Extract the [x, y] coordinate from the center of the cell holding the provided text.  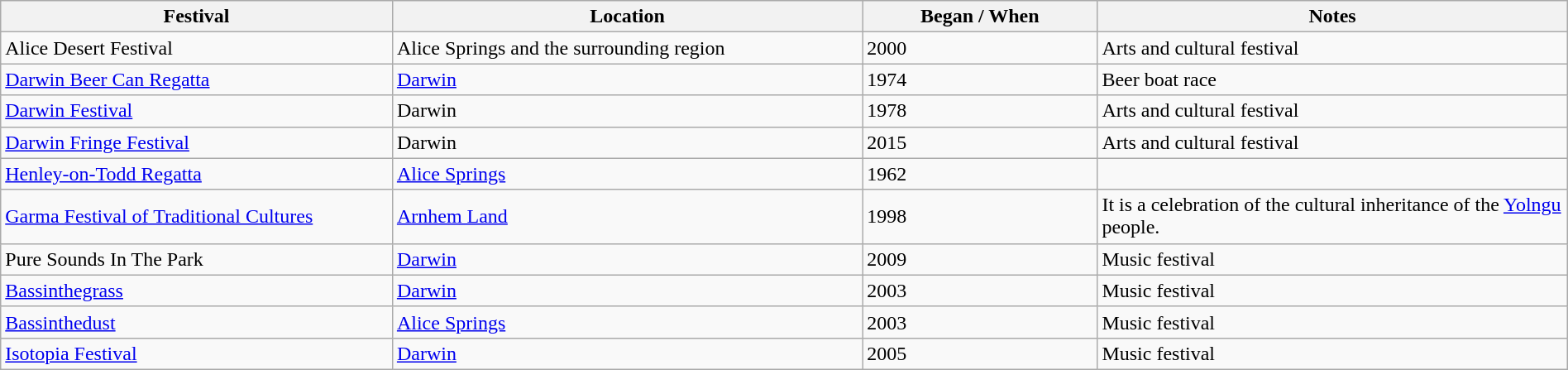
2009 [980, 259]
Darwin Fringe Festival [197, 142]
Isotopia Festival [197, 353]
1962 [980, 174]
Henley-on-Todd Regatta [197, 174]
1978 [980, 111]
2015 [980, 142]
Darwin Beer Can Regatta [197, 79]
Alice Desert Festival [197, 48]
Festival [197, 17]
Location [627, 17]
Bassinthedust [197, 322]
Beer boat race [1332, 79]
Alice Springs and the surrounding region [627, 48]
Bassinthegrass [197, 291]
It is a celebration of the cultural inheritance of the Yolngu people. [1332, 217]
Pure Sounds In The Park [197, 259]
2005 [980, 353]
Garma Festival of Traditional Cultures [197, 217]
1974 [980, 79]
Arnhem Land [627, 217]
2000 [980, 48]
Darwin Festival [197, 111]
Notes [1332, 17]
Began / When [980, 17]
1998 [980, 217]
